From the cell containing the given text, extract its center point as (x, y) coordinate. 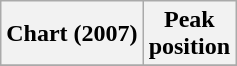
Peakposition (189, 34)
Chart (2007) (72, 34)
